Provide the [X, Y] coordinate of the cell's center where the given text is located.  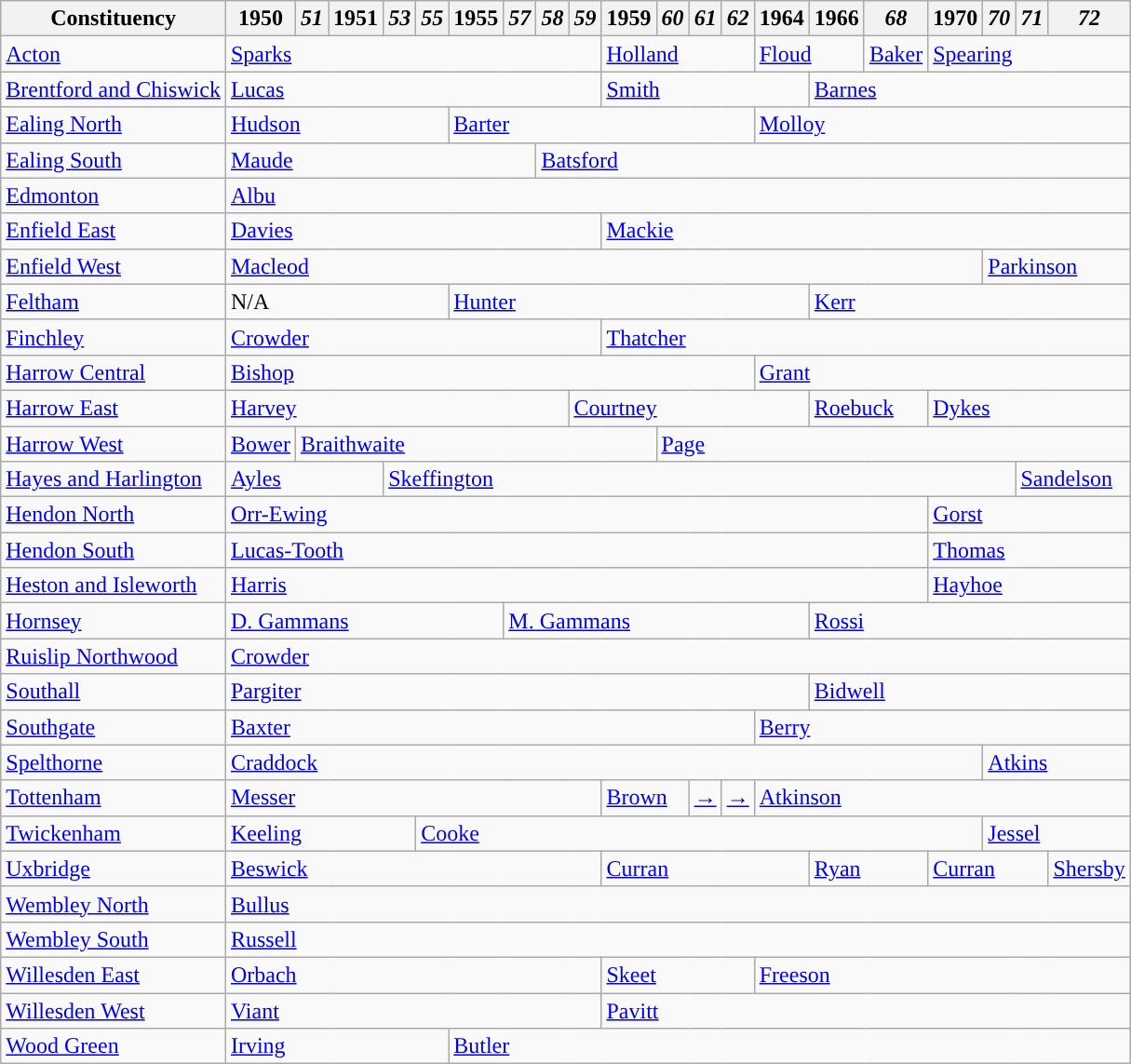
Braithwaite [476, 444]
Baxter [490, 727]
Skeffington [700, 479]
Spelthorne [114, 762]
Spearing [1030, 54]
61 [706, 19]
Bishop [490, 372]
Floud [809, 54]
M. Gammans [656, 621]
55 [432, 19]
Viant [413, 1010]
62 [737, 19]
Barnes [970, 89]
Willesden West [114, 1010]
Craddock [603, 762]
Sandelson [1072, 479]
Ealing South [114, 160]
Hudson [337, 125]
Harrow Central [114, 372]
1955 [477, 19]
Cooke [700, 833]
Baker [895, 54]
1966 [836, 19]
Willesden East [114, 975]
Orbach [413, 975]
Feltham [114, 302]
Uxbridge [114, 869]
Acton [114, 54]
Enfield East [114, 231]
Keeling [320, 833]
1951 [356, 19]
51 [311, 19]
Brentford and Chiswick [114, 89]
D. Gammans [364, 621]
Hendon North [114, 515]
Grant [942, 372]
1970 [955, 19]
Harrow East [114, 408]
Wembley North [114, 904]
71 [1031, 19]
Bullus [678, 904]
Thomas [1030, 550]
Constituency [114, 19]
Lucas [413, 89]
Harrow West [114, 444]
Roebuck [868, 408]
68 [895, 19]
59 [585, 19]
Southall [114, 692]
Freeson [942, 975]
53 [400, 19]
Dykes [1030, 408]
Twickenham [114, 833]
Maude [380, 160]
Hendon South [114, 550]
Kerr [970, 302]
Ruislip Northwood [114, 656]
Molloy [942, 125]
Beswick [413, 869]
Holland [678, 54]
Southgate [114, 727]
Harvey [397, 408]
Atkins [1057, 762]
Barter [601, 125]
Smith [706, 89]
Ayles [303, 479]
Enfield West [114, 266]
Irving [337, 1046]
Parkinson [1057, 266]
Albu [678, 195]
Finchley [114, 337]
Skeet [678, 975]
1950 [261, 19]
1959 [629, 19]
Berry [942, 727]
Sparks [413, 54]
Rossi [970, 621]
Batsford [833, 160]
Russell [678, 939]
Davies [413, 231]
58 [553, 19]
Macleod [603, 266]
Atkinson [942, 798]
Pavitt [866, 1010]
Shersby [1089, 869]
Ealing North [114, 125]
Ryan [868, 869]
Mackie [866, 231]
Wood Green [114, 1046]
Hayes and Harlington [114, 479]
Hunter [629, 302]
Heston and Isleworth [114, 586]
Lucas-Tooth [576, 550]
72 [1089, 19]
Jessel [1057, 833]
70 [1000, 19]
Pargiter [518, 692]
Brown [645, 798]
1964 [782, 19]
Thatcher [866, 337]
Wembley South [114, 939]
Harris [576, 586]
Bower [261, 444]
Edmonton [114, 195]
Orr-Ewing [576, 515]
Courtney [689, 408]
Hayhoe [1030, 586]
60 [672, 19]
Gorst [1030, 515]
Tottenham [114, 798]
N/A [337, 302]
Bidwell [970, 692]
Page [894, 444]
57 [519, 19]
Hornsey [114, 621]
Messer [413, 798]
Butler [789, 1046]
